From the cell containing the given text, extract its center point as (x, y) coordinate. 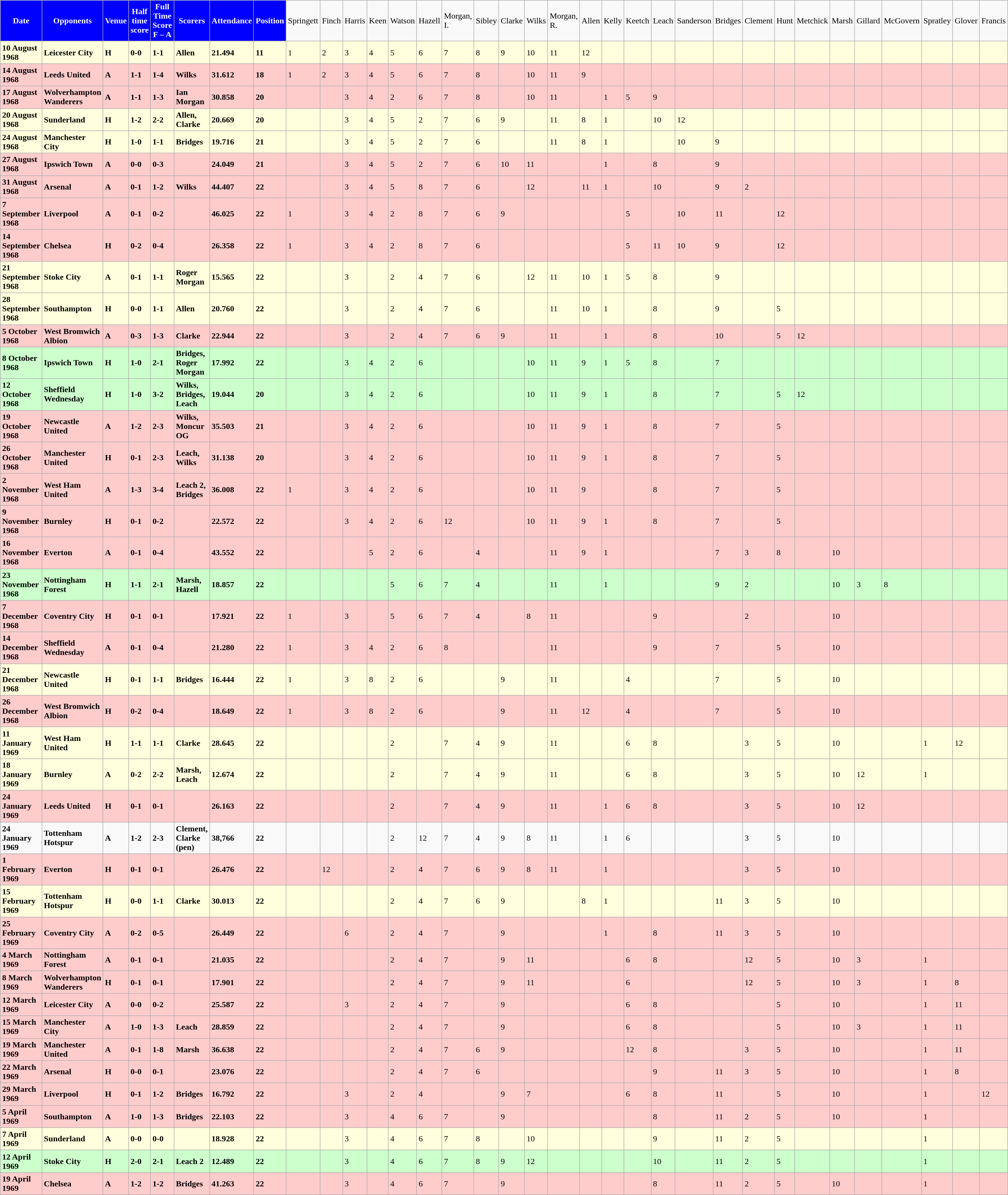
20 August 1968 (21, 120)
17.901 (232, 982)
Leach 2 (192, 1161)
Sibley (486, 21)
Sanderson (694, 21)
Hazell (430, 21)
28 September 1968 (21, 309)
Date (21, 21)
43.552 (232, 553)
11 January 1969 (21, 743)
Roger Morgan (192, 277)
14 December 1968 (21, 648)
27 August 1968 (21, 164)
8 October 1968 (21, 363)
15 March 1969 (21, 1027)
9 November 1968 (21, 521)
14 August 1968 (21, 75)
16.792 (232, 1094)
19.716 (232, 142)
7 September 1968 (21, 214)
18 (270, 75)
21 September 1968 (21, 277)
Clement (759, 21)
26.163 (232, 806)
16 November 1968 (21, 553)
3-4 (162, 489)
1 February 1969 (21, 870)
23 November 1968 (21, 584)
Leach, Wilks (192, 458)
31 August 1968 (21, 186)
Allen, Clarke (192, 120)
Marsh, Leach (192, 774)
5 April 1969 (21, 1117)
Finch (332, 21)
Kelly (613, 21)
Francis (994, 21)
Wilks, Bridges, Leach (192, 395)
21.494 (232, 52)
30.858 (232, 97)
26.476 (232, 870)
35.503 (232, 426)
29 March 1969 (21, 1094)
20.760 (232, 309)
Morgan, I. (458, 21)
0-5 (162, 933)
Clement, Clarke (pen) (192, 838)
30.013 (232, 901)
18 January 1969 (21, 774)
12.674 (232, 774)
18.857 (232, 584)
17.921 (232, 616)
31.612 (232, 75)
25 February 1969 (21, 933)
1-4 (162, 75)
Morgan, R. (564, 21)
25.587 (232, 1004)
18.928 (232, 1139)
Full Time ScoreF – A (162, 21)
Wilks, Moncur OG (192, 426)
McGovern (902, 21)
46.025 (232, 214)
Leach 2, Bridges (192, 489)
Half time score (140, 21)
41.263 (232, 1183)
Spratley (937, 21)
20.669 (232, 120)
Position (270, 21)
22.103 (232, 1117)
Opponents (73, 21)
Metchick (812, 21)
Glover (966, 21)
Springett (303, 21)
2-0 (140, 1161)
8 March 1969 (21, 982)
17 August 1968 (21, 97)
26.358 (232, 245)
Keen (378, 21)
14 September 1968 (21, 245)
Ian Morgan (192, 97)
22.944 (232, 336)
15.565 (232, 277)
12 April 1969 (21, 1161)
4 March 1969 (21, 960)
24 August 1968 (21, 142)
17.992 (232, 363)
Watson (402, 21)
24.049 (232, 164)
16.444 (232, 679)
44.407 (232, 186)
3-2 (162, 395)
Gillard (868, 21)
38,766 (232, 838)
19 October 1968 (21, 426)
7 April 1969 (21, 1139)
Venue (116, 21)
28.645 (232, 743)
12 March 1969 (21, 1004)
Attendance (232, 21)
7 December 1968 (21, 616)
12.489 (232, 1161)
1-8 (162, 1049)
18.649 (232, 711)
26.449 (232, 933)
Harris (355, 21)
Keetch (638, 21)
Scorers (192, 21)
12 October 1968 (21, 395)
19.044 (232, 395)
15 February 1969 (21, 901)
21.280 (232, 648)
21 December 1968 (21, 679)
31.138 (232, 458)
19 April 1969 (21, 1183)
5 October 1968 (21, 336)
2 November 1968 (21, 489)
Bridges, Roger Morgan (192, 363)
Marsh, Hazell (192, 584)
26 October 1968 (21, 458)
26 December 1968 (21, 711)
36.638 (232, 1049)
10 August 1968 (21, 52)
21.035 (232, 960)
28.859 (232, 1027)
19 March 1969 (21, 1049)
22 March 1969 (21, 1072)
36.008 (232, 489)
Hunt (785, 21)
22.572 (232, 521)
23.076 (232, 1072)
